Return [x, y] of the center of cell containing provided text 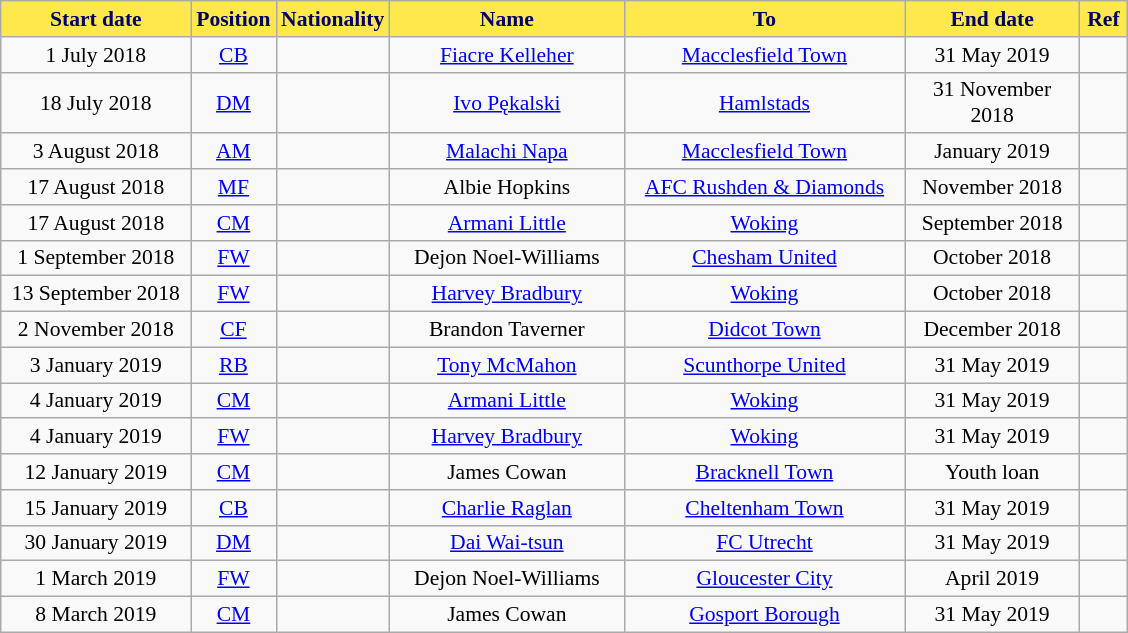
Dai Wai-tsun [506, 543]
3 January 2019 [96, 365]
November 2018 [992, 187]
To [764, 19]
December 2018 [992, 330]
Chesham United [764, 258]
CF [234, 330]
September 2018 [992, 223]
Tony McMahon [506, 365]
End date [992, 19]
1 September 2018 [96, 258]
12 January 2019 [96, 472]
Fiacre Kelleher [506, 55]
1 March 2019 [96, 579]
30 January 2019 [96, 543]
15 January 2019 [96, 508]
18 July 2018 [96, 102]
8 March 2019 [96, 615]
Scunthorpe United [764, 365]
Hamlstads [764, 102]
3 August 2018 [96, 152]
FC Utrecht [764, 543]
13 September 2018 [96, 294]
Nationality [332, 19]
Didcot Town [764, 330]
Albie Hopkins [506, 187]
MF [234, 187]
AM [234, 152]
Name [506, 19]
Ref [1104, 19]
Brandon Taverner [506, 330]
Gloucester City [764, 579]
Bracknell Town [764, 472]
Start date [96, 19]
AFC Rushden & Diamonds [764, 187]
Gosport Borough [764, 615]
1 July 2018 [96, 55]
Youth loan [992, 472]
2 November 2018 [96, 330]
Ivo Pękalski [506, 102]
RB [234, 365]
Position [234, 19]
31 November 2018 [992, 102]
Charlie Raglan [506, 508]
January 2019 [992, 152]
April 2019 [992, 579]
Malachi Napa [506, 152]
Cheltenham Town [764, 508]
